From the cell containing the given text, extract its center point as (X, Y) coordinate. 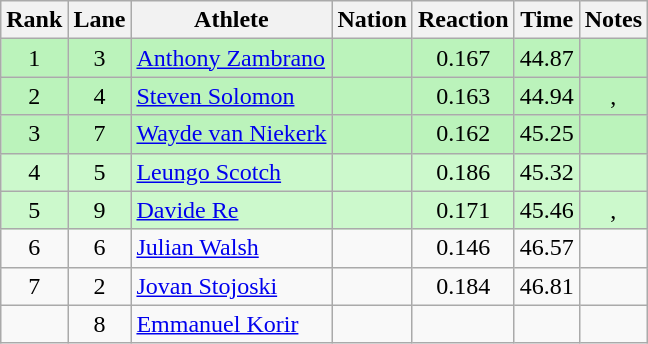
Jovan Stojoski (232, 286)
Reaction (463, 20)
Notes (613, 20)
Steven Solomon (232, 96)
Julian Walsh (232, 248)
Emmanuel Korir (232, 324)
1 (34, 58)
Anthony Zambrano (232, 58)
Athlete (232, 20)
8 (100, 324)
Wayde van Niekerk (232, 134)
Time (546, 20)
Nation (372, 20)
46.57 (546, 248)
44.87 (546, 58)
9 (100, 210)
0.146 (463, 248)
44.94 (546, 96)
Rank (34, 20)
0.186 (463, 172)
Davide Re (232, 210)
0.171 (463, 210)
45.46 (546, 210)
45.32 (546, 172)
0.162 (463, 134)
0.163 (463, 96)
45.25 (546, 134)
Lane (100, 20)
46.81 (546, 286)
Leungo Scotch (232, 172)
0.184 (463, 286)
0.167 (463, 58)
